Scan for the cell matching the given text and deliver its [X, Y] coordinate at center. 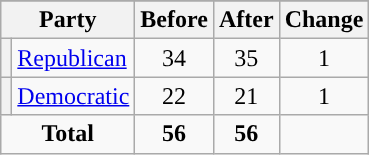
35 [246, 58]
Before [174, 20]
Party [68, 20]
21 [246, 96]
After [246, 20]
Change [324, 20]
Republican [74, 58]
Democratic [74, 96]
Total [68, 134]
22 [174, 96]
34 [174, 58]
